Provide the [x, y] coordinate of the cell's center where the given text is located.  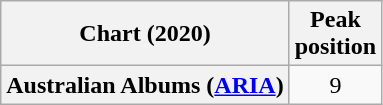
Australian Albums (ARIA) [145, 85]
Peakposition [335, 34]
Chart (2020) [145, 34]
9 [335, 85]
